Return the (x, y) coordinate for the center point of the cell that contains the specified text.  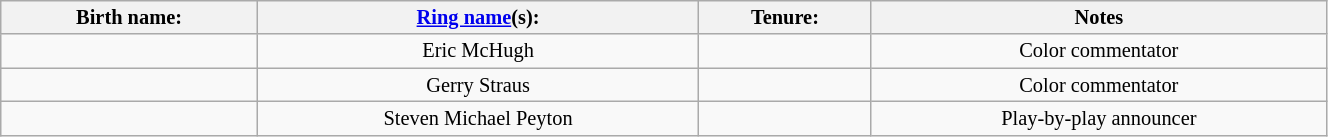
Ring name(s): (478, 17)
Play-by-play announcer (1098, 118)
Eric McHugh (478, 51)
Steven Michael Peyton (478, 118)
Birth name: (130, 17)
Tenure: (785, 17)
Notes (1098, 17)
Gerry Straus (478, 85)
